Output the [X, Y] coordinate of the center of the cell containing the given text.  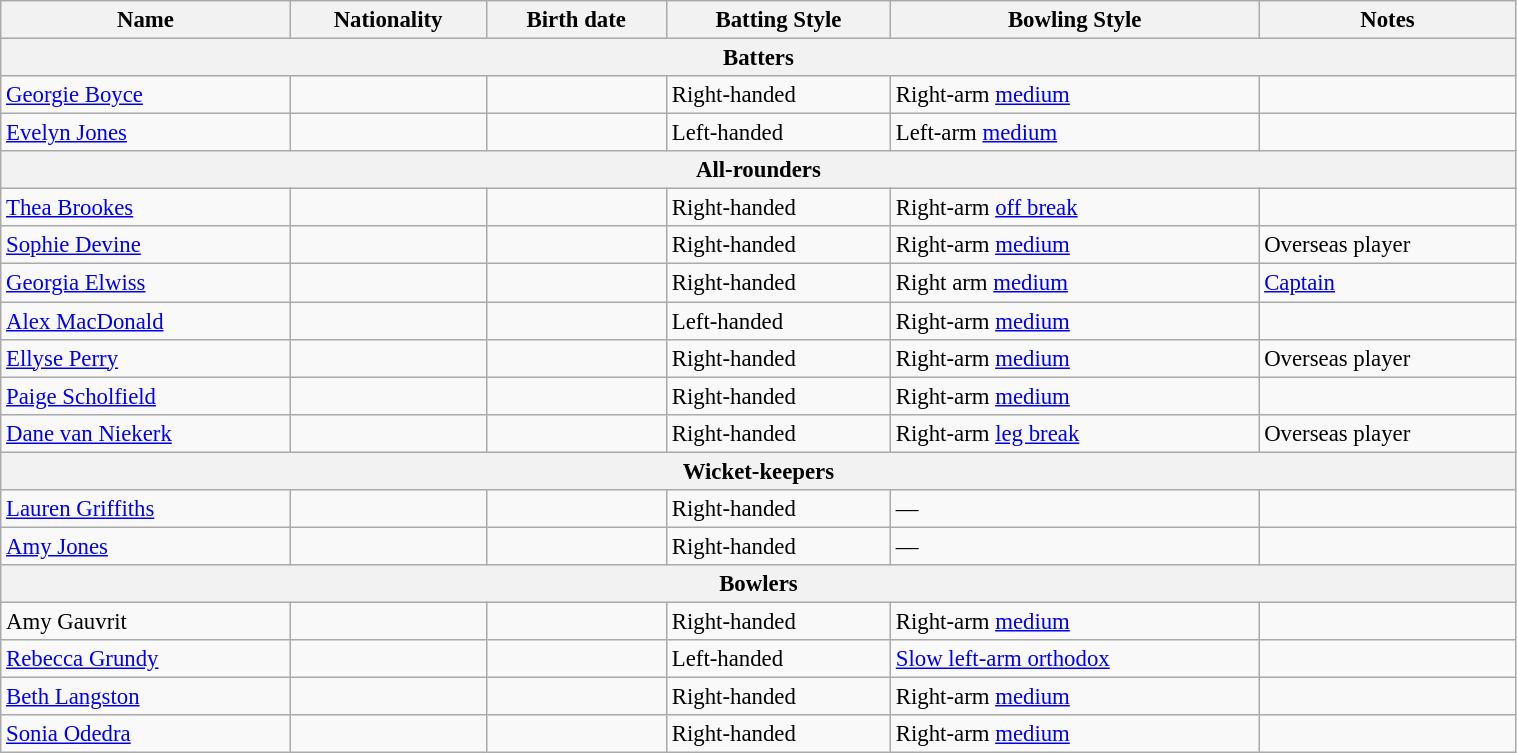
Notes [1388, 20]
Sonia Odedra [146, 734]
Amy Jones [146, 546]
Paige Scholfield [146, 396]
Dane van Niekerk [146, 433]
Ellyse Perry [146, 358]
Bowling Style [1075, 20]
Right-arm leg break [1075, 433]
Slow left-arm orthodox [1075, 659]
Lauren Griffiths [146, 509]
Evelyn Jones [146, 133]
Georgie Boyce [146, 95]
Thea Brookes [146, 208]
Rebecca Grundy [146, 659]
Birth date [576, 20]
Name [146, 20]
Wicket-keepers [758, 471]
Alex MacDonald [146, 321]
Nationality [388, 20]
Right-arm off break [1075, 208]
Sophie Devine [146, 245]
Beth Langston [146, 697]
Bowlers [758, 584]
Right arm medium [1075, 283]
All-rounders [758, 170]
Batting Style [778, 20]
Amy Gauvrit [146, 621]
Georgia Elwiss [146, 283]
Left-arm medium [1075, 133]
Captain [1388, 283]
Batters [758, 58]
